Find where the given text appears and provide that cell's center as (X, Y) coordinate. 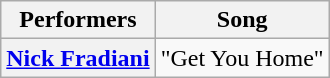
Song (242, 20)
"Get You Home" (242, 58)
Nick Fradiani (78, 58)
Performers (78, 20)
